Capture the cell that displays the provided text and extract its (x, y) central coordinate. 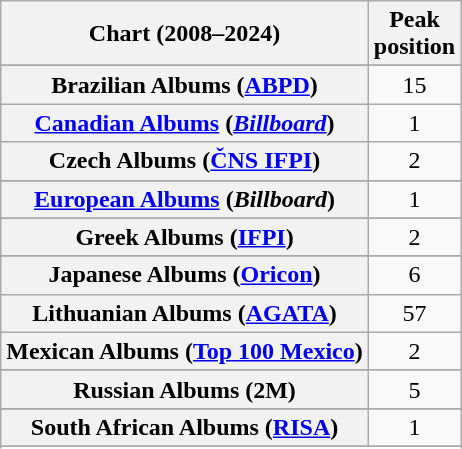
Russian Albums (2M) (185, 389)
Canadian Albums (Billboard) (185, 123)
Peakposition (414, 34)
57 (414, 313)
5 (414, 389)
Greek Albums (IFPI) (185, 237)
South African Albums (RISA) (185, 427)
Japanese Albums (Oricon) (185, 275)
Brazilian Albums (ABPD) (185, 85)
Mexican Albums (Top 100 Mexico) (185, 351)
Lithuanian Albums (AGATA) (185, 313)
European Albums (Billboard) (185, 199)
6 (414, 275)
Czech Albums (ČNS IFPI) (185, 161)
Chart (2008–2024) (185, 34)
15 (414, 85)
